Locate the cell with the specified text and output its (x, y) center coordinate. 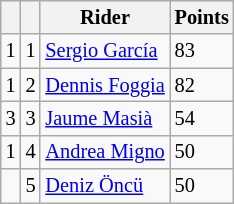
82 (202, 85)
54 (202, 118)
Andrea Migno (104, 152)
Dennis Foggia (104, 85)
Sergio García (104, 51)
4 (31, 152)
5 (31, 186)
Points (202, 17)
Jaume Masià (104, 118)
83 (202, 51)
Deniz Öncü (104, 186)
2 (31, 85)
Rider (104, 17)
